Find where the given text appears and provide that cell's center as (X, Y) coordinate. 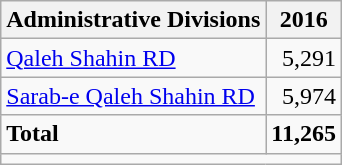
Sarab-e Qaleh Shahin RD (134, 96)
11,265 (304, 134)
Total (134, 134)
5,291 (304, 58)
Qaleh Shahin RD (134, 58)
5,974 (304, 96)
Administrative Divisions (134, 20)
2016 (304, 20)
